Scan for the cell matching the given text and deliver its [x, y] coordinate at center. 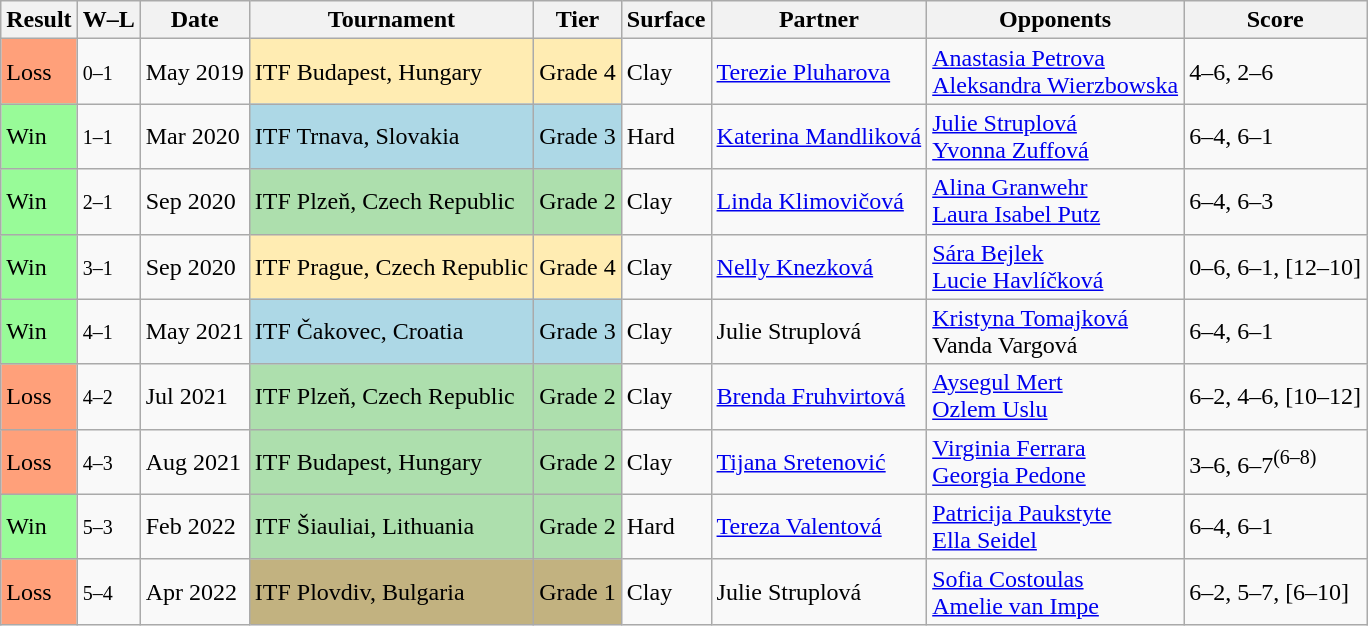
Alina Granwehr Laura Isabel Putz [1056, 202]
Nelly Knezková [819, 266]
Date [194, 20]
ITF Plovdiv, Bulgaria [391, 592]
5–4 [108, 592]
Tournament [391, 20]
Opponents [1056, 20]
Mar 2020 [194, 136]
Julie Struplová Yvonna Zuffová [1056, 136]
3–6, 6–7(6–8) [1276, 462]
4–2 [108, 396]
Aysegul Mert Ozlem Uslu [1056, 396]
Brenda Fruhvirtová [819, 396]
4–6, 2–6 [1276, 72]
Partner [819, 20]
ITF Prague, Czech Republic [391, 266]
ITF Trnava, Slovakia [391, 136]
Apr 2022 [194, 592]
Virginia Ferrara Georgia Pedone [1056, 462]
6–2, 4–6, [10–12] [1276, 396]
Sára Bejlek Lucie Havlíčková [1056, 266]
0–6, 6–1, [12–10] [1276, 266]
Grade 1 [578, 592]
Linda Klimovičová [819, 202]
1–1 [108, 136]
5–3 [108, 526]
ITF Čakovec, Croatia [391, 332]
ITF Šiauliai, Lithuania [391, 526]
Patricija Paukstyte Ella Seidel [1056, 526]
Tereza Valentová [819, 526]
Kristyna Tomajková Vanda Vargová [1056, 332]
6–4, 6–3 [1276, 202]
Katerina Mandliková [819, 136]
0–1 [108, 72]
Tier [578, 20]
2–1 [108, 202]
6–2, 5–7, [6–10] [1276, 592]
Feb 2022 [194, 526]
Surface [666, 20]
4–3 [108, 462]
May 2021 [194, 332]
Sofia Costoulas Amelie van Impe [1056, 592]
Score [1276, 20]
Terezie Pluharova [819, 72]
Aug 2021 [194, 462]
May 2019 [194, 72]
3–1 [108, 266]
Result [39, 20]
Tijana Sretenović [819, 462]
Anastasia Petrova Aleksandra Wierzbowska [1056, 72]
4–1 [108, 332]
Jul 2021 [194, 396]
W–L [108, 20]
